Return the [X, Y] coordinate for the center point of the cell that contains the specified text.  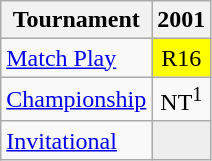
Championship [76, 100]
Invitational [76, 140]
Match Play [76, 58]
Tournament [76, 20]
R16 [182, 58]
NT1 [182, 100]
2001 [182, 20]
